Provide the [x, y] coordinate of the cell's center where the given text is located.  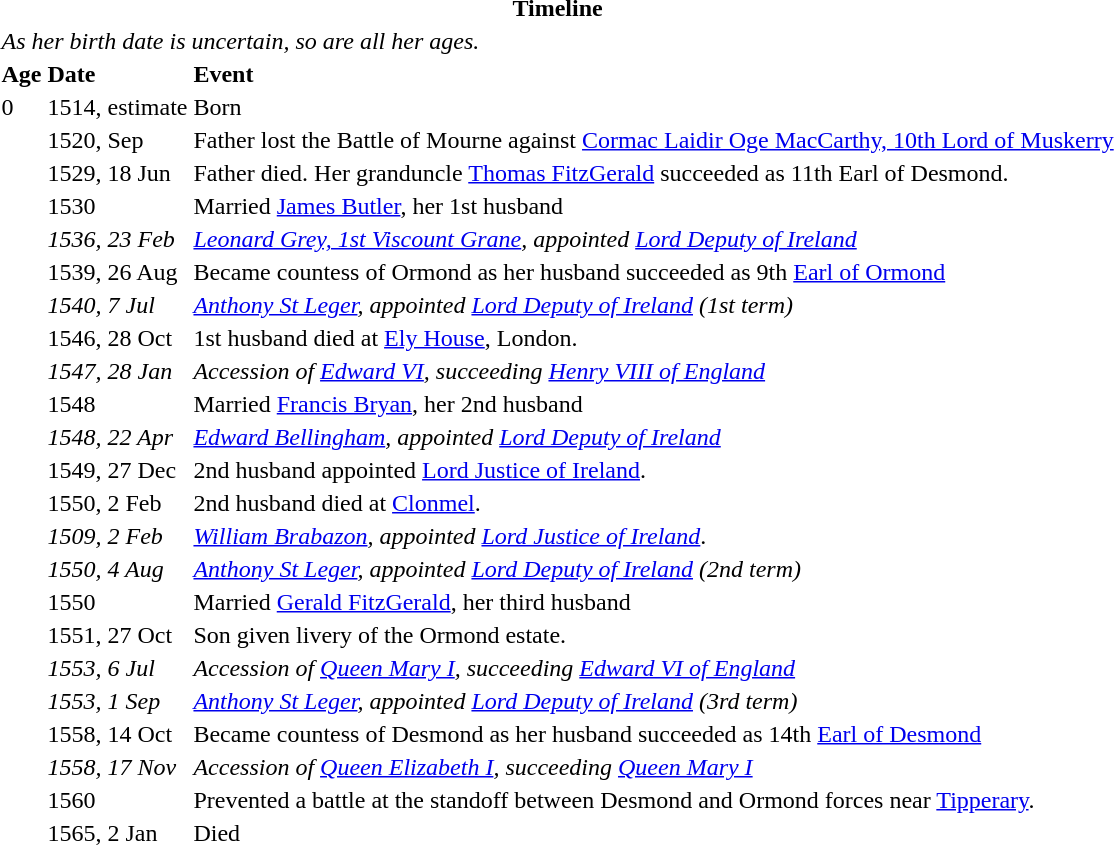
1547, 28 Jan [118, 371]
1550, 2 Feb [118, 503]
1536, 23 Feb [118, 239]
1553, 1 Sep [118, 701]
1539, 26 Aug [118, 272]
1551, 27 Oct [118, 635]
Date [118, 74]
1520, Sep [118, 140]
1546, 28 Oct [118, 338]
1560 [118, 800]
1553, 6 Jul [118, 668]
0 [22, 107]
1529, 18 Jun [118, 173]
1540, 7 Jul [118, 305]
1550 [118, 602]
Age [22, 74]
1548, 22 Apr [118, 437]
1530 [118, 206]
1558, 17 Nov [118, 767]
1558, 14 Oct [118, 734]
1550, 4 Aug [118, 569]
1514, estimate [118, 107]
1509, 2 Feb [118, 536]
1549, 27 Dec [118, 470]
1548 [118, 404]
